Output the (X, Y) coordinate of the center of the cell containing the given text.  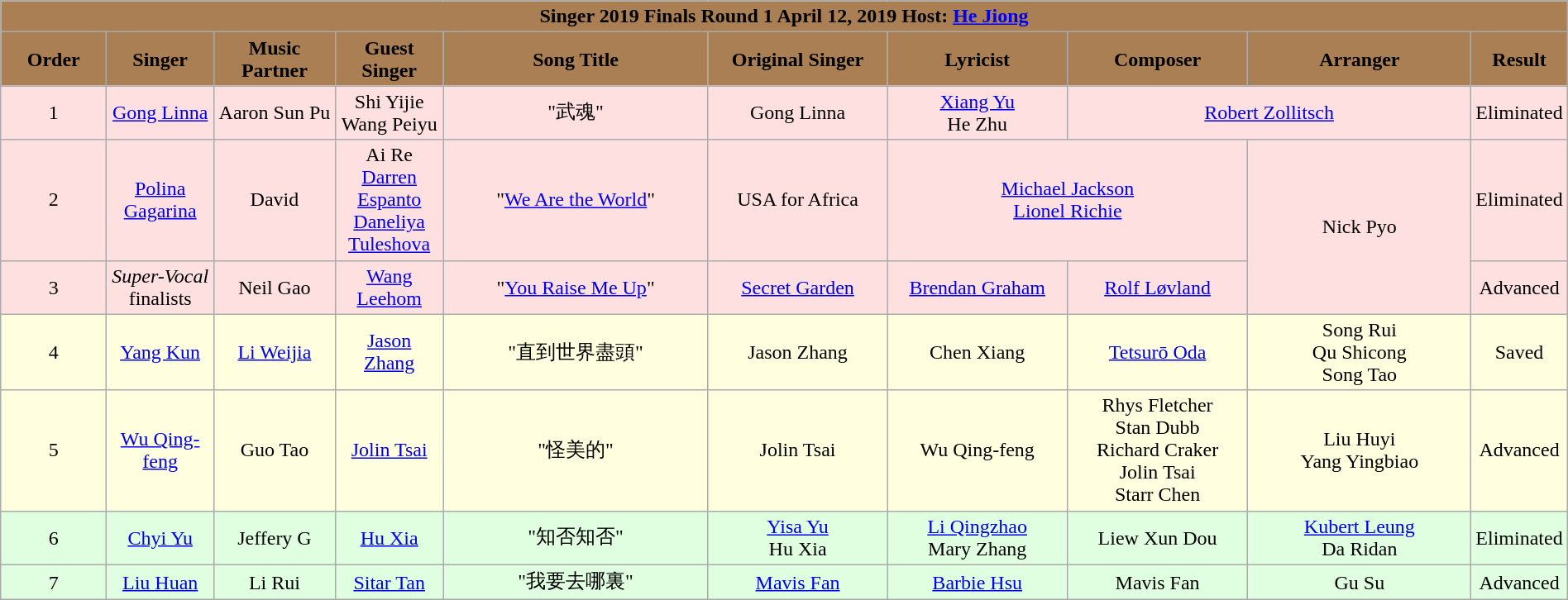
Li QingzhaoMary Zhang (978, 537)
Shi YijieWang Peiyu (389, 112)
Liu Huan (160, 582)
Barbie Hsu (978, 582)
Liu HuyiYang Yingbiao (1360, 450)
Yisa YuHu Xia (797, 537)
4 (54, 352)
"You Raise Me Up" (576, 288)
Rhys FletcherStan DubbRichard CrakerJolin TsaiStarr Chen (1157, 450)
Kubert LeungDa Ridan (1360, 537)
Song RuiQu ShicongSong Tao (1360, 352)
Result (1519, 60)
6 (54, 537)
Arranger (1360, 60)
Sitar Tan (389, 582)
"我要去哪裏" (576, 582)
"知否知否" (576, 537)
Guo Tao (275, 450)
Brendan Graham (978, 288)
Polina Gagarina (160, 200)
Nick Pyo (1360, 226)
Music Partner (275, 60)
Chen Xiang (978, 352)
Guest Singer (389, 60)
Xiang YuHe Zhu (978, 112)
"怪美的" (576, 450)
USA for Africa (797, 200)
David (275, 200)
Aaron Sun Pu (275, 112)
"武魂" (576, 112)
Li Rui (275, 582)
3 (54, 288)
Liew Xun Dou (1157, 537)
Michael JacksonLionel Richie (1068, 200)
Hu Xia (389, 537)
Jeffery G (275, 537)
Neil Gao (275, 288)
Composer (1157, 60)
7 (54, 582)
Lyricist (978, 60)
Singer 2019 Finals Round 1 April 12, 2019 Host: He Jiong (784, 17)
Order (54, 60)
Wang Leehom (389, 288)
Saved (1519, 352)
"We Are the World" (576, 200)
Super-Vocal finalists (160, 288)
Li Weijia (275, 352)
Yang Kun (160, 352)
Song Title (576, 60)
Robert Zollitsch (1269, 112)
Original Singer (797, 60)
Chyi Yu (160, 537)
5 (54, 450)
1 (54, 112)
Ai ReDarren EspantoDaneliya Tuleshova (389, 200)
Rolf Løvland (1157, 288)
Secret Garden (797, 288)
Gu Su (1360, 582)
2 (54, 200)
Tetsurō Oda (1157, 352)
"直到世界盡頭" (576, 352)
Singer (160, 60)
